Pinpoint the cell where the given text exists, returning its [x, y] midpoint coordinate. 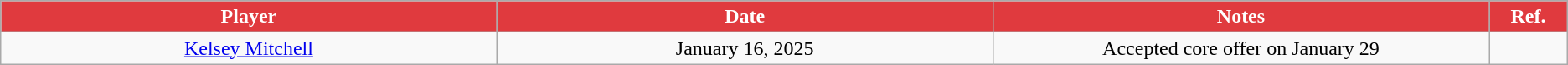
Kelsey Mitchell [249, 48]
January 16, 2025 [745, 48]
Player [249, 17]
Date [745, 17]
Notes [1240, 17]
Accepted core offer on January 29 [1240, 48]
Ref. [1529, 17]
